Pinpoint the cell where the given text exists, returning its [x, y] midpoint coordinate. 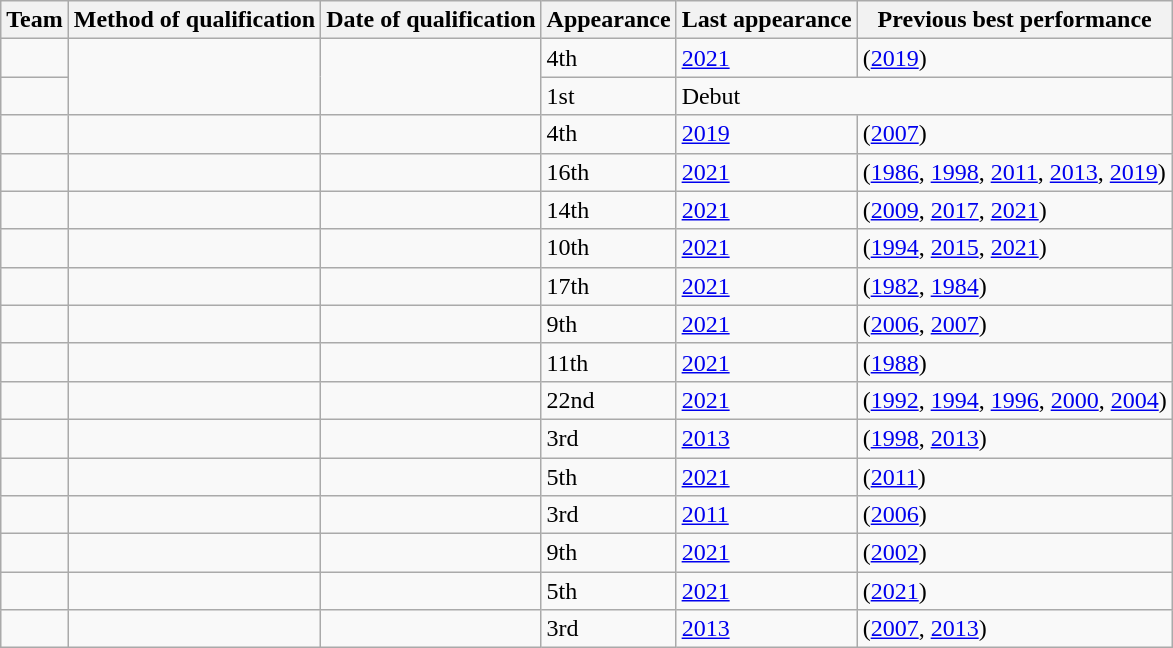
22nd [608, 400]
17th [608, 286]
Team [35, 20]
(2006) [1014, 515]
Method of qualification [194, 20]
(2007) [1014, 134]
(2021) [1014, 591]
Previous best performance [1014, 20]
Last appearance [766, 20]
(1982, 1984) [1014, 286]
14th [608, 210]
(2006, 2007) [1014, 324]
(1988) [1014, 362]
1st [608, 96]
11th [608, 362]
(1994, 2015, 2021) [1014, 248]
(2011) [1014, 477]
Date of qualification [431, 20]
16th [608, 172]
(2009, 2017, 2021) [1014, 210]
(2019) [1014, 58]
(1992, 1994, 1996, 2000, 2004) [1014, 400]
(1998, 2013) [1014, 438]
2019 [766, 134]
(2007, 2013) [1014, 629]
Debut [924, 96]
Appearance [608, 20]
(2002) [1014, 553]
(1986, 1998, 2011, 2013, 2019) [1014, 172]
2011 [766, 515]
10th [608, 248]
